Provide the (x, y) coordinate of the cell's center where the given text is located.  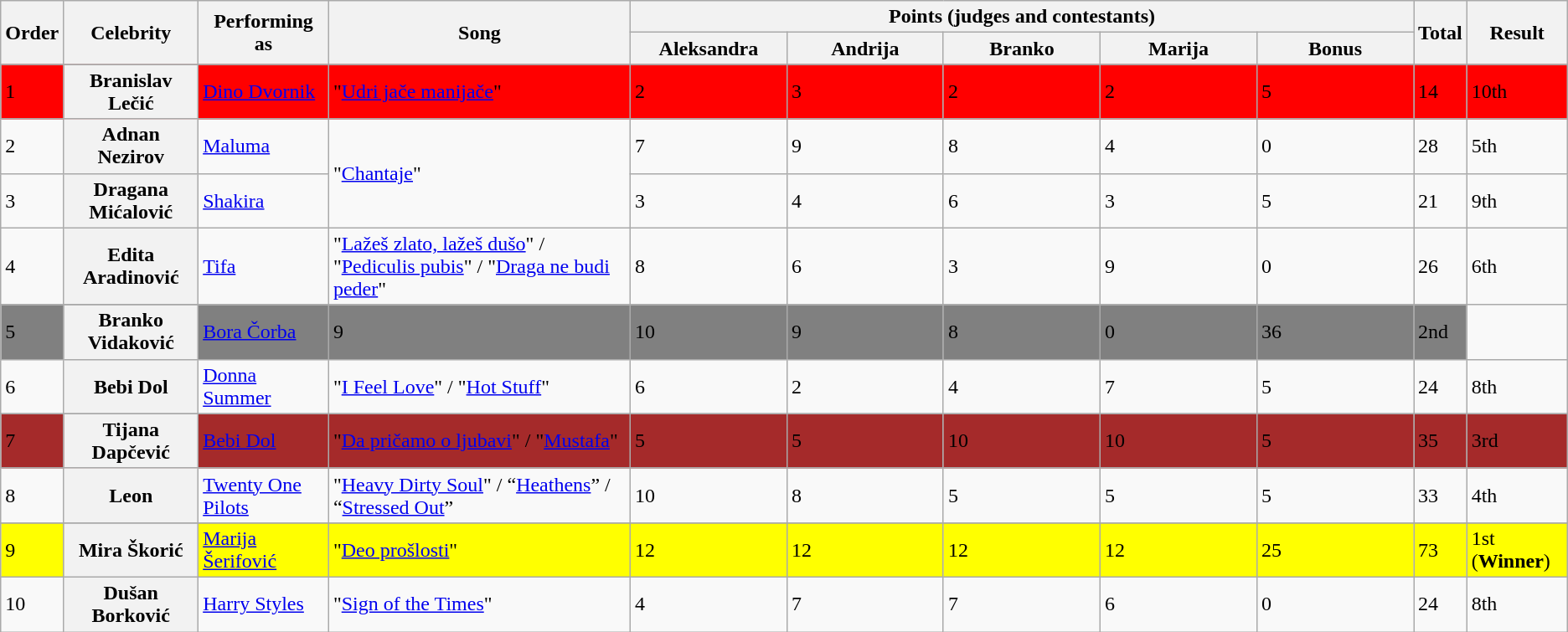
Branko (1022, 49)
Order (32, 33)
Harry Styles (264, 604)
Mira Škorić (131, 549)
21 (1441, 201)
Adnan Nezirov (131, 146)
5th (1517, 146)
Edita Aradinović (131, 266)
26 (1441, 266)
"Lažeš zlato, lažeš dušo" / "Pediculis pubis" / "Draga ne budi peder" (479, 266)
6th (1517, 266)
Marija (1179, 49)
14 (1441, 92)
73 (1441, 549)
"Chantaje" (479, 173)
1 (32, 92)
Branko Vidaković (131, 331)
Bora Čorba (264, 331)
1st (Winner) (1517, 549)
Bonus (1335, 49)
"Udri jače manijače" (479, 92)
Marija Šerifović (264, 549)
25 (1335, 549)
Song (479, 33)
Maluma (264, 146)
Branislav Lečić (131, 92)
Performing as (264, 33)
Total (1441, 33)
Leon (131, 496)
36 (1335, 331)
Celebrity (131, 33)
9th (1517, 201)
2nd (1441, 331)
"Heavy Dirty Soul" / “Heathens” / “Stressed Out” (479, 496)
Tijana Dapčević (131, 440)
Dino Dvornik (264, 92)
Dragana Mićalović (131, 201)
3rd (1517, 440)
10th (1517, 92)
28 (1441, 146)
33 (1441, 496)
Twenty One Pilots (264, 496)
Shakira (264, 201)
Andrija (864, 49)
"I Feel Love" / "Hot Stuff" (479, 387)
Tifa (264, 266)
"Sign of the Times" (479, 604)
"Da pričamo o ljubavi" / "Mustafa" (479, 440)
35 (1441, 440)
"Deo prošlosti" (479, 549)
Aleksandra (709, 49)
4th (1517, 496)
Donna Summer (264, 387)
Result (1517, 33)
Points (judges and contestants) (1022, 17)
Dušan Borković (131, 604)
